For the text-containing cell, return its midpoint in (X, Y) coordinate format. 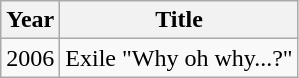
Title (179, 20)
Year (30, 20)
2006 (30, 58)
Exile "Why oh why...?" (179, 58)
